Pinpoint the cell where the given text exists, returning its [x, y] midpoint coordinate. 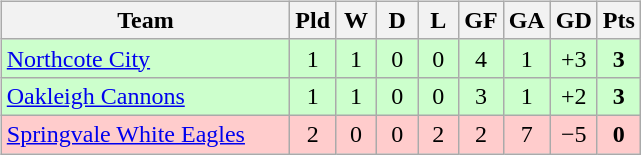
GF [481, 20]
4 [481, 58]
Northcote City [146, 58]
Pld [313, 20]
7 [526, 134]
Oakleigh Cannons [146, 96]
D [398, 20]
Team [146, 20]
GA [526, 20]
−5 [574, 134]
+3 [574, 58]
L [438, 20]
Springvale White Eagles [146, 134]
W [356, 20]
+2 [574, 96]
Pts [618, 20]
GD [574, 20]
